Capture the cell that displays the provided text and extract its [X, Y] central coordinate. 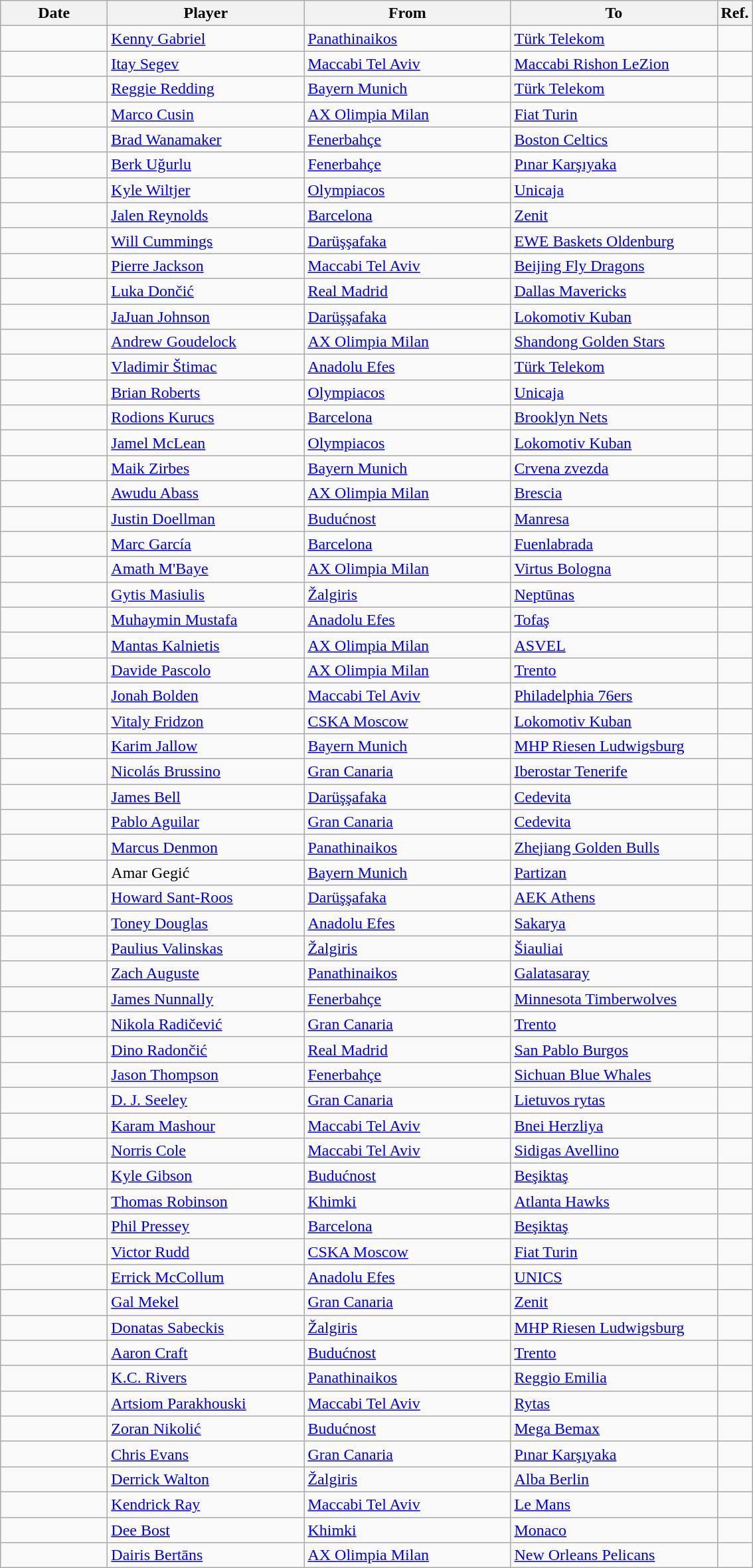
Gal Mekel [206, 1302]
Chris Evans [206, 1454]
Rytas [614, 1403]
Kenny Gabriel [206, 39]
Jamel McLean [206, 443]
Berk Uğurlu [206, 165]
Donatas Sabeckis [206, 1328]
Nikola Radičević [206, 1024]
Nicolás Brussino [206, 772]
ASVEL [614, 645]
Davide Pascolo [206, 670]
Marcus Denmon [206, 847]
Reggio Emilia [614, 1378]
New Orleans Pelicans [614, 1555]
AEK Athens [614, 898]
Dallas Mavericks [614, 291]
Virtus Bologna [614, 569]
Thomas Robinson [206, 1201]
Jonah Bolden [206, 695]
K.C. Rivers [206, 1378]
EWE Baskets Oldenburg [614, 240]
D. J. Seeley [206, 1100]
Philadelphia 76ers [614, 695]
Fuenlabrada [614, 544]
Amar Gegić [206, 873]
UNICS [614, 1277]
Phil Pressey [206, 1227]
Iberostar Tenerife [614, 772]
Alba Berlin [614, 1479]
Boston Celtics [614, 139]
Norris Cole [206, 1151]
Will Cummings [206, 240]
Dino Radončić [206, 1049]
Jason Thompson [206, 1075]
Kyle Wiltjer [206, 190]
Errick McCollum [206, 1277]
Beijing Fly Dragons [614, 266]
Luka Dončić [206, 291]
Brian Roberts [206, 392]
Brescia [614, 493]
Bnei Herzliya [614, 1126]
JaJuan Johnson [206, 317]
Galatasaray [614, 974]
Shandong Golden Stars [614, 342]
Paulius Valinskas [206, 948]
Itay Segev [206, 64]
Lietuvos rytas [614, 1100]
Player [206, 13]
Date [54, 13]
Partizan [614, 873]
To [614, 13]
Zhejiang Golden Bulls [614, 847]
Maccabi Rishon LeZion [614, 64]
Karim Jallow [206, 746]
Pablo Aguilar [206, 822]
Sidigas Avellino [614, 1151]
Kyle Gibson [206, 1176]
Karam Mashour [206, 1126]
Gytis Masiulis [206, 594]
Amath M'Baye [206, 569]
Dairis Bertāns [206, 1555]
Pierre Jackson [206, 266]
Atlanta Hawks [614, 1201]
Jalen Reynolds [206, 215]
Sakarya [614, 923]
Rodions Kurucs [206, 418]
Howard Sant-Roos [206, 898]
Aaron Craft [206, 1353]
Andrew Goudelock [206, 342]
Awudu Abass [206, 493]
Vitaly Fridzon [206, 721]
Monaco [614, 1529]
Manresa [614, 519]
Šiauliai [614, 948]
Brad Wanamaker [206, 139]
Vladimir Štimac [206, 367]
Dee Bost [206, 1529]
James Nunnally [206, 999]
Crvena zvezda [614, 468]
Muhaymin Mustafa [206, 620]
Toney Douglas [206, 923]
San Pablo Burgos [614, 1049]
Brooklyn Nets [614, 418]
Derrick Walton [206, 1479]
Mega Bemax [614, 1429]
Marc García [206, 544]
Marco Cusin [206, 114]
Reggie Redding [206, 89]
Zoran Nikolić [206, 1429]
Kendrick Ray [206, 1504]
Victor Rudd [206, 1252]
Neptūnas [614, 594]
Zach Auguste [206, 974]
From [408, 13]
James Bell [206, 797]
Mantas Kalnietis [206, 645]
Ref. [734, 13]
Tofaş [614, 620]
Artsiom Parakhouski [206, 1403]
Justin Doellman [206, 519]
Le Mans [614, 1504]
Maik Zirbes [206, 468]
Minnesota Timberwolves [614, 999]
Sichuan Blue Whales [614, 1075]
